Identify which cell holds the provided text, then report its [x, y] central coordinate. 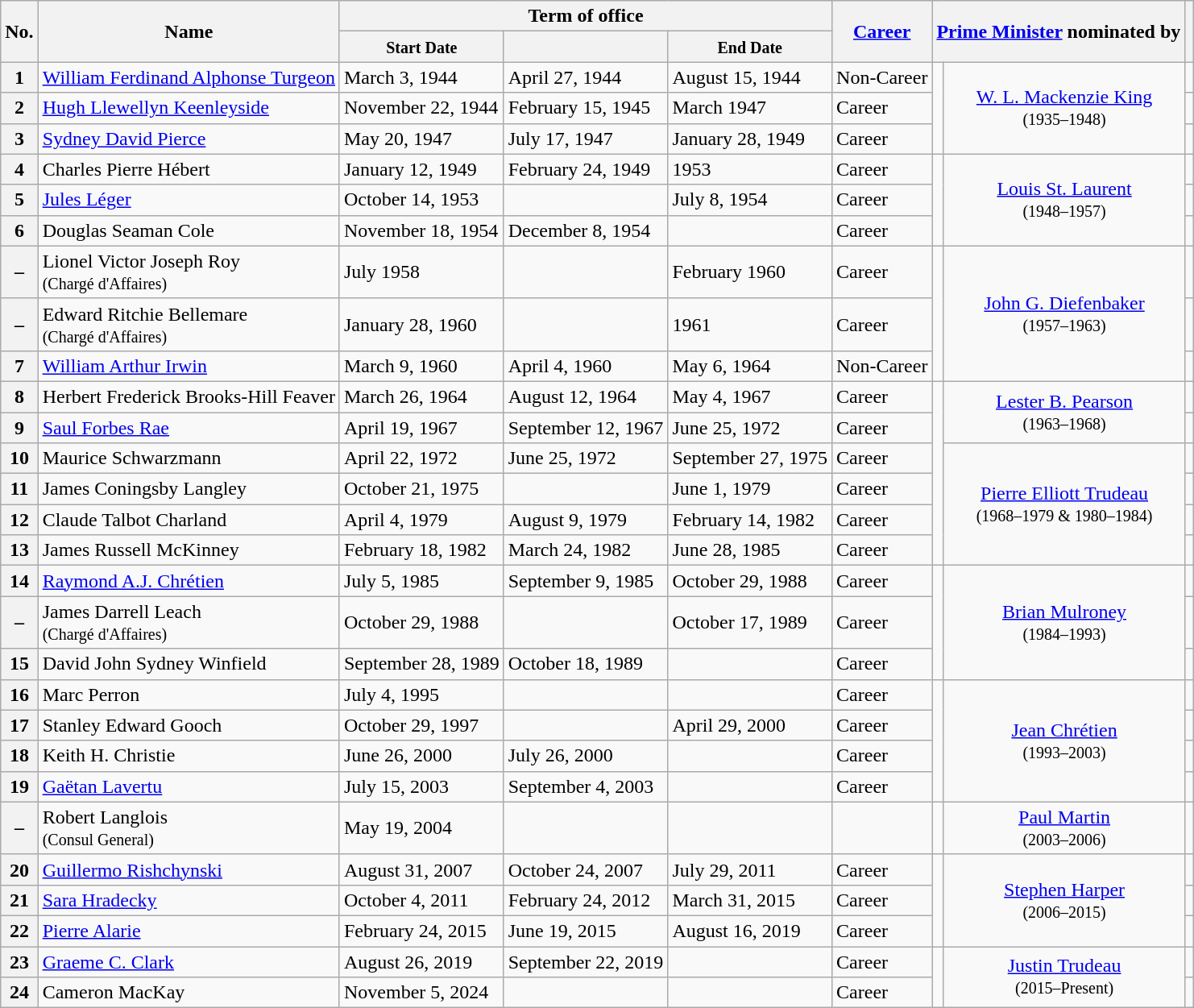
April 4, 1979 [421, 520]
June 19, 2015 [586, 931]
Keith H. Christie [189, 756]
September 28, 1989 [421, 664]
Gaëtan Lavertu [189, 786]
August 26, 2019 [421, 961]
February 14, 1982 [750, 520]
24 [19, 993]
1 [19, 77]
November 5, 2024 [421, 993]
April 29, 2000 [750, 725]
February 18, 1982 [421, 550]
February 24, 1949 [586, 169]
Sydney David Pierce [189, 139]
6 [19, 230]
April 22, 1972 [421, 458]
5 [19, 200]
3 [19, 139]
22 [19, 931]
August 15, 1944 [750, 77]
April 19, 1967 [421, 428]
David John Sydney Winfield [189, 664]
Lionel Victor Joseph Roy(Chargé d'Affaires) [189, 272]
Marc Perron [189, 695]
End Date [750, 47]
July 5, 1985 [421, 581]
Louis St. Laurent(1948–1957) [1064, 200]
July 1958 [421, 272]
11 [19, 489]
October 14, 1953 [421, 200]
March 9, 1960 [421, 366]
14 [19, 581]
Douglas Seaman Cole [189, 230]
William Ferdinand Alphonse Turgeon [189, 77]
February 1960 [750, 272]
Brian Mulroney(1984–1993) [1064, 622]
July 17, 1947 [586, 139]
June 28, 1985 [750, 550]
July 29, 2011 [750, 869]
17 [19, 725]
May 20, 1947 [421, 139]
April 4, 1960 [586, 366]
May 19, 2004 [421, 828]
21 [19, 900]
9 [19, 428]
Sara Hradecky [189, 900]
Charles Pierre Hébert [189, 169]
13 [19, 550]
Term of office [585, 16]
March 1947 [750, 108]
November 18, 1954 [421, 230]
7 [19, 366]
Paul Martin(2003–2006) [1064, 828]
Graeme C. Clark [189, 961]
Edward Ritchie Bellemare(Chargé d'Affaires) [189, 324]
March 3, 1944 [421, 77]
1961 [750, 324]
April 27, 1944 [586, 77]
August 9, 1979 [586, 520]
January 28, 1949 [750, 139]
February 24, 2012 [586, 900]
William Arthur Irwin [189, 366]
Hugh Llewellyn Keenleyside [189, 108]
Justin Trudeau(2015–Present) [1064, 977]
July 4, 1995 [421, 695]
James Darrell Leach(Chargé d'Affaires) [189, 622]
Name [189, 31]
John G. Diefenbaker(1957–1963) [1064, 313]
January 28, 1960 [421, 324]
September 27, 1975 [750, 458]
November 22, 1944 [421, 108]
July 8, 1954 [750, 200]
19 [19, 786]
September 4, 2003 [586, 786]
16 [19, 695]
23 [19, 961]
February 15, 1945 [586, 108]
8 [19, 396]
March 24, 1982 [586, 550]
October 18, 1989 [586, 664]
June 1, 1979 [750, 489]
September 9, 1985 [586, 581]
Stanley Edward Gooch [189, 725]
Claude Talbot Charland [189, 520]
Guillermo Rishchynski [189, 869]
May 6, 1964 [750, 366]
Prime Minister nominated by [1059, 31]
12 [19, 520]
August 12, 1964 [586, 396]
Jean Chrétien(1993–2003) [1064, 740]
1953 [750, 169]
August 16, 2019 [750, 931]
Saul Forbes Rae [189, 428]
Herbert Frederick Brooks-Hill Feaver [189, 396]
Robert Langlois(Consul General) [189, 828]
June 26, 2000 [421, 756]
March 26, 1964 [421, 396]
October 21, 1975 [421, 489]
July 26, 2000 [586, 756]
January 12, 1949 [421, 169]
Lester B. Pearson(1963–1968) [1064, 412]
15 [19, 664]
October 17, 1989 [750, 622]
March 31, 2015 [750, 900]
October 24, 2007 [586, 869]
September 12, 1967 [586, 428]
Maurice Schwarzmann [189, 458]
September 22, 2019 [586, 961]
4 [19, 169]
W. L. Mackenzie King(1935–1948) [1064, 108]
Raymond A.J. Chrétien [189, 581]
December 8, 1954 [586, 230]
August 31, 2007 [421, 869]
October 29, 1997 [421, 725]
20 [19, 869]
Jules Léger [189, 200]
James Coningsby Langley [189, 489]
10 [19, 458]
February 24, 2015 [421, 931]
Pierre Alarie [189, 931]
Start Date [421, 47]
No. [19, 31]
18 [19, 756]
Pierre Elliott Trudeau(1968–1979 & 1980–1984) [1064, 504]
October 4, 2011 [421, 900]
Cameron MacKay [189, 993]
2 [19, 108]
James Russell McKinney [189, 550]
Stephen Harper(2006–2015) [1064, 900]
July 15, 2003 [421, 786]
May 4, 1967 [750, 396]
